Provide the [x, y] coordinate of the cell's center where the given text is located.  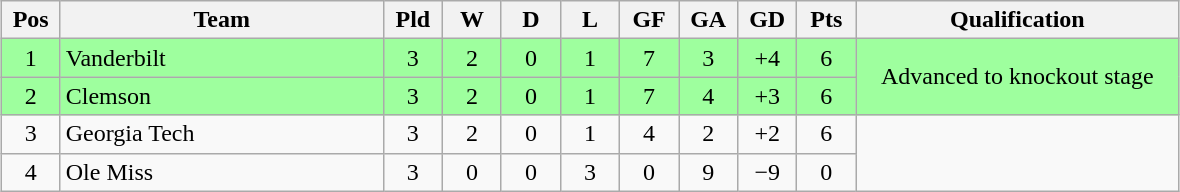
GA [708, 20]
Pos [30, 20]
L [590, 20]
Advanced to knockout stage [1018, 77]
Clemson [222, 96]
D [530, 20]
GD [768, 20]
Qualification [1018, 20]
9 [708, 172]
+4 [768, 58]
+3 [768, 96]
+2 [768, 134]
Pts [826, 20]
Pld [412, 20]
−9 [768, 172]
Ole Miss [222, 172]
Georgia Tech [222, 134]
W [472, 20]
GF [650, 20]
Vanderbilt [222, 58]
Team [222, 20]
